From the cell containing the given text, extract its center point as [X, Y] coordinate. 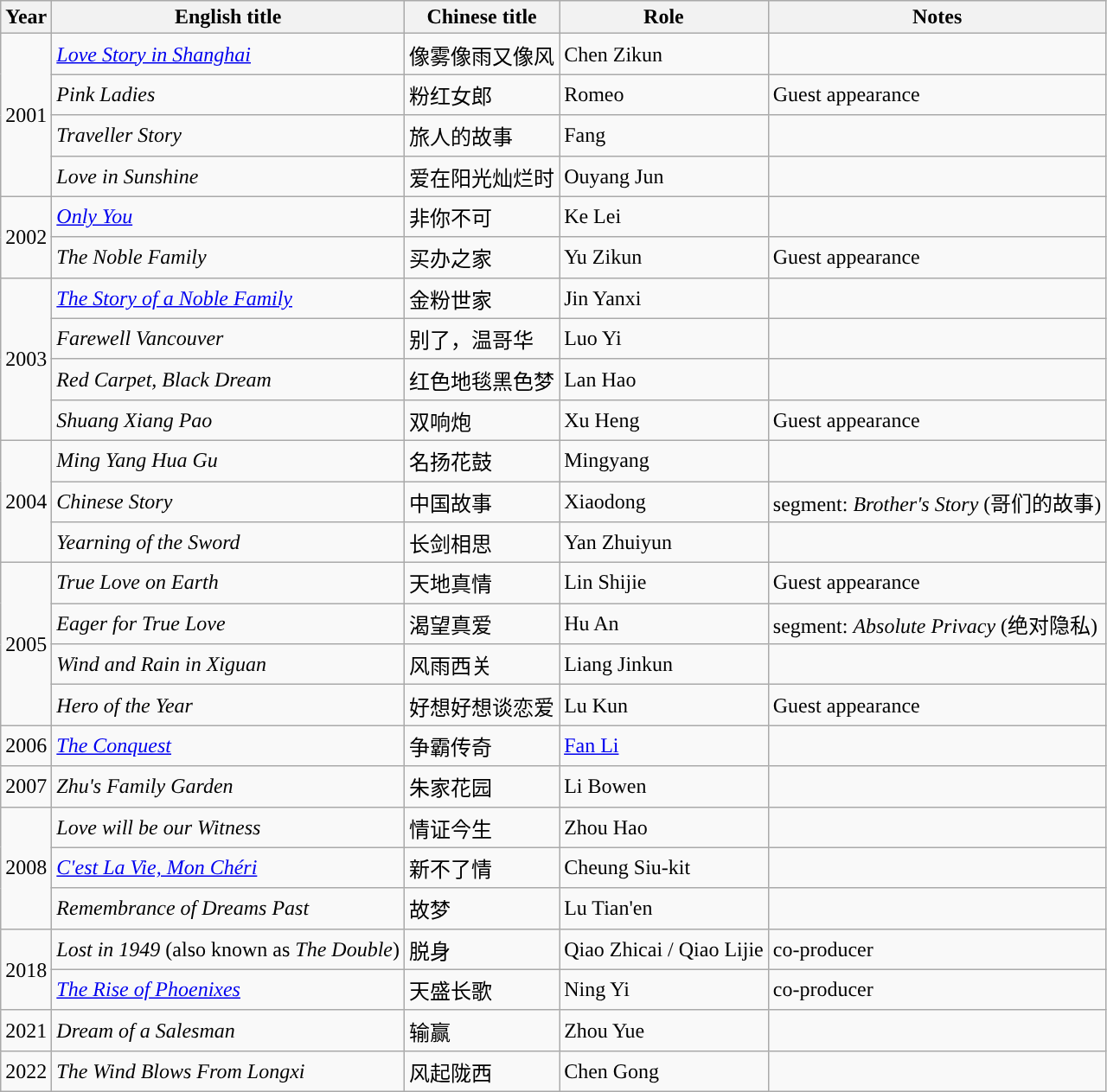
Wind and Rain in Xiguan [228, 664]
Lu Tian'en [664, 908]
Chen Zikun [664, 54]
Dream of a Salesman [228, 1031]
2022 [26, 1070]
Love Story in Shanghai [228, 54]
旅人的故事 [483, 135]
Fan Li [664, 745]
Red Carpet, Black Dream [228, 379]
Liang Jinkun [664, 664]
Zhu's Family Garden [228, 787]
The Story of a Noble Family [228, 297]
买办之家 [483, 258]
2002 [26, 237]
渴望真爱 [483, 624]
The Noble Family [228, 258]
好想好想谈恋爱 [483, 706]
2018 [26, 969]
故梦 [483, 908]
Xiaodong [664, 501]
Lu Kun [664, 706]
Hu An [664, 624]
2004 [26, 501]
Traveller Story [228, 135]
争霸传奇 [483, 745]
红色地毯黑色梦 [483, 379]
Chinese Story [228, 501]
非你不可 [483, 216]
Yearning of the Sword [228, 543]
脱身 [483, 949]
2006 [26, 745]
Chinese title [483, 17]
风起陇西 [483, 1070]
Role [664, 17]
2005 [26, 644]
Year [26, 17]
Xu Heng [664, 420]
朱家花园 [483, 787]
Luo Yi [664, 339]
输赢 [483, 1031]
Eager for True Love [228, 624]
Ming Yang Hua Gu [228, 460]
Shuang Xiang Pao [228, 420]
Lan Hao [664, 379]
天地真情 [483, 583]
Ouyang Jun [664, 176]
Mingyang [664, 460]
Zhou Yue [664, 1031]
新不了情 [483, 868]
Romeo [664, 95]
Yan Zhuiyun [664, 543]
Only You [228, 216]
Farewell Vancouver [228, 339]
Notes [937, 17]
2007 [26, 787]
Ke Lei [664, 216]
The Conquest [228, 745]
segment: Absolute Privacy (绝对隐私) [937, 624]
2003 [26, 359]
C'est La Vie, Mon Chéri [228, 868]
Li Bowen [664, 787]
True Love on Earth [228, 583]
The Rise of Phoenixes [228, 989]
2001 [26, 115]
爱在阳光灿烂时 [483, 176]
中国故事 [483, 501]
名扬花鼓 [483, 460]
The Wind Blows From Longxi [228, 1070]
Hero of the Year [228, 706]
Remembrance of Dreams Past [228, 908]
Cheung Siu-kit [664, 868]
长剑相思 [483, 543]
Love will be our Witness [228, 827]
Qiao Zhicai / Qiao Lijie [664, 949]
2021 [26, 1031]
Yu Zikun [664, 258]
2008 [26, 868]
Chen Gong [664, 1070]
Ning Yi [664, 989]
像雾像雨又像风 [483, 54]
别了，温哥华 [483, 339]
Jin Yanxi [664, 297]
风雨西关 [483, 664]
Fang [664, 135]
双响炮 [483, 420]
segment: Brother's Story (哥们的故事) [937, 501]
金粉世家 [483, 297]
Lost in 1949 (also known as The Double) [228, 949]
天盛长歌 [483, 989]
情证今生 [483, 827]
Love in Sunshine [228, 176]
Lin Shijie [664, 583]
English title [228, 17]
Zhou Hao [664, 827]
Pink Ladies [228, 95]
粉红女郎 [483, 95]
